Provide the (X, Y) coordinate of the cell's center where the given text is located.  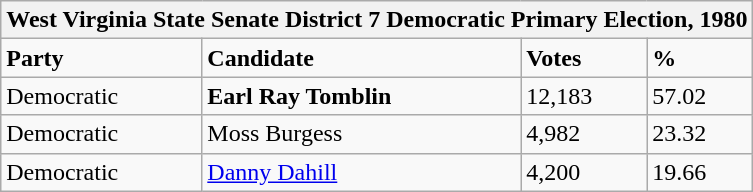
19.66 (700, 172)
4,982 (584, 134)
Candidate (362, 58)
West Virginia State Senate District 7 Democratic Primary Election, 1980 (377, 20)
4,200 (584, 172)
23.32 (700, 134)
57.02 (700, 96)
% (700, 58)
Party (102, 58)
Votes (584, 58)
Earl Ray Tomblin (362, 96)
12,183 (584, 96)
Danny Dahill (362, 172)
Moss Burgess (362, 134)
